From the cell containing the given text, extract its center point as (x, y) coordinate. 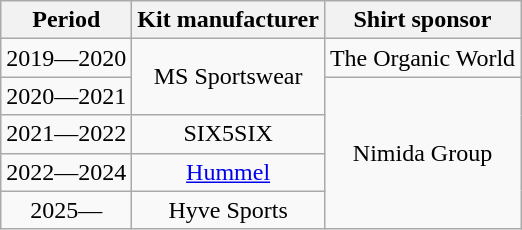
2025— (66, 210)
Kit manufacturer (228, 20)
2020—2021 (66, 96)
MS Sportswear (228, 77)
Hummel (228, 172)
2021—2022 (66, 134)
SIX5SIX (228, 134)
2019—2020 (66, 58)
Nimida Group (422, 153)
Hyve Sports (228, 210)
Period (66, 20)
2022—2024 (66, 172)
The Organic World (422, 58)
Shirt sponsor (422, 20)
